Capture the cell that displays the provided text and extract its [x, y] central coordinate. 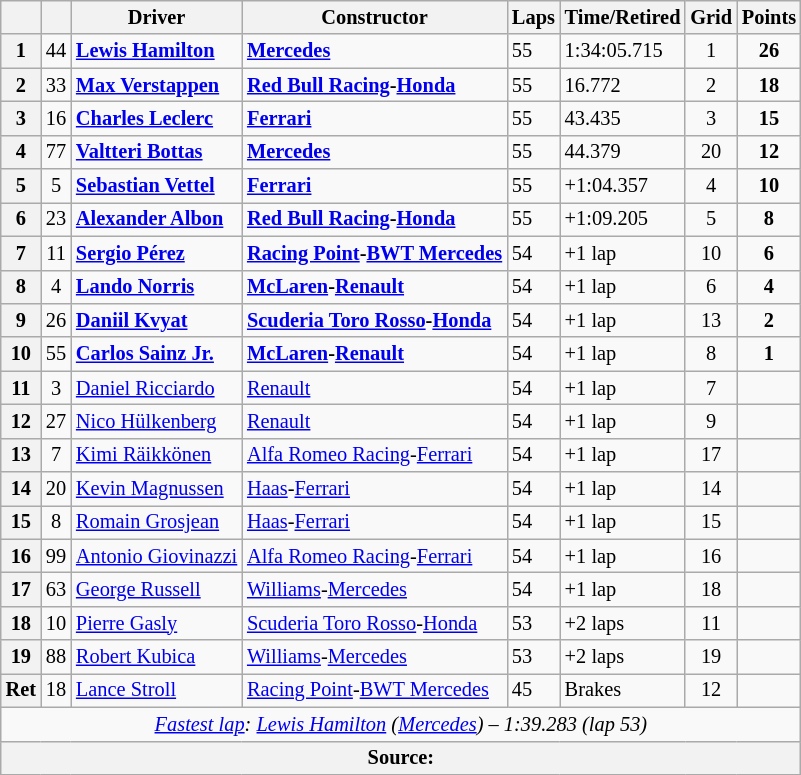
Robert Kubica [156, 657]
88 [56, 657]
Laps [534, 17]
Carlos Sainz Jr. [156, 354]
Valtteri Bottas [156, 152]
43.435 [623, 118]
Source: [401, 758]
George Russell [156, 589]
Alexander Albon [156, 219]
Time/Retired [623, 17]
Kimi Räikkönen [156, 455]
Sebastian Vettel [156, 186]
Sergio Pérez [156, 253]
Fastest lap: Lewis Hamilton (Mercedes) – 1:39.283 (lap 53) [401, 724]
Constructor [374, 17]
63 [56, 589]
Pierre Gasly [156, 623]
Lando Norris [156, 287]
Daniil Kvyat [156, 320]
44 [56, 51]
Ret [21, 690]
1:34:05.715 [623, 51]
Brakes [623, 690]
Daniel Ricciardo [156, 388]
Romain Grosjean [156, 522]
27 [56, 421]
Charles Leclerc [156, 118]
Kevin Magnussen [156, 489]
45 [534, 690]
23 [56, 219]
99 [56, 556]
Lewis Hamilton [156, 51]
+1:04.357 [623, 186]
33 [56, 85]
Lance Stroll [156, 690]
Max Verstappen [156, 85]
Nico Hülkenberg [156, 421]
16.772 [623, 85]
Points [769, 17]
44.379 [623, 152]
Antonio Giovinazzi [156, 556]
77 [56, 152]
Driver [156, 17]
+1:09.205 [623, 219]
Grid [711, 17]
